From the cell containing the given text, extract its center point as [X, Y] coordinate. 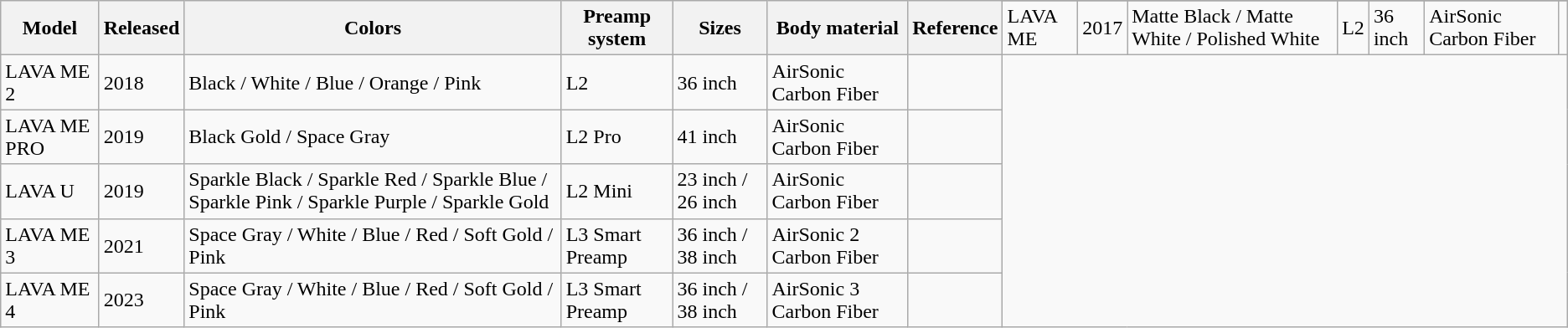
LAVA ME [1040, 28]
L2 Mini [616, 191]
Body material [838, 28]
2017 [1102, 28]
23 inch / 26 inch [720, 191]
AirSonic 3 Carbon Fiber [838, 300]
LAVA U [50, 191]
LAVA ME 3 [50, 246]
2021 [142, 246]
Sparkle Black / Sparkle Red / Sparkle Blue / Sparkle Pink / Sparkle Purple / Sparkle Gold [373, 191]
Matte Black / Matte White / Polished White [1233, 28]
Black Gold / Space Gray [373, 137]
2023 [142, 300]
Released [142, 28]
LAVA ME 2 [50, 82]
Reference [955, 28]
Colors [373, 28]
Black / White / Blue / Orange / Pink [373, 82]
L2 Pro [616, 137]
Model [50, 28]
Sizes [720, 28]
41 inch [720, 137]
LAVA ME PRO [50, 137]
Preamp system [616, 28]
2018 [142, 82]
LAVA ME 4 [50, 300]
AirSonic 2 Carbon Fiber [838, 246]
